Output the (x, y) coordinate of the center of the cell containing the given text.  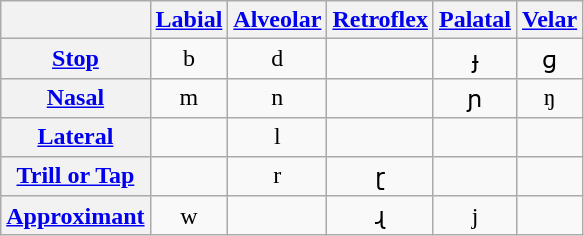
Velar (550, 20)
ɻ (380, 216)
w (189, 216)
ŋ (550, 98)
Alveolar (278, 20)
Lateral (76, 137)
ɟ (474, 59)
Labial (189, 20)
b (189, 59)
l (278, 137)
ɲ (474, 98)
Retroflex (380, 20)
j (474, 216)
Stop (76, 59)
r (278, 176)
m (189, 98)
Approximant (76, 216)
d (278, 59)
ɡ (550, 59)
ɽ (380, 176)
n (278, 98)
Nasal (76, 98)
Trill or Tap (76, 176)
Palatal (474, 20)
